Find where the given text appears and provide that cell's center as [X, Y] coordinate. 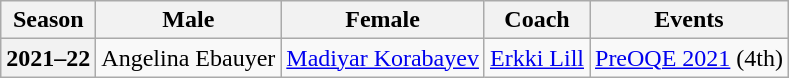
PreOQE 2021 (4th) [690, 58]
Season [48, 20]
Coach [536, 20]
2021–22 [48, 58]
Male [188, 20]
Angelina Ebauyer [188, 58]
Erkki Lill [536, 58]
Female [383, 20]
Events [690, 20]
Madiyar Korabayev [383, 58]
